Scan for the cell matching the given text and deliver its (x, y) coordinate at center. 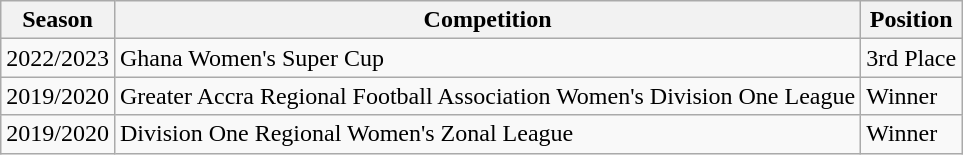
Division One Regional Women's Zonal League (487, 134)
Season (58, 20)
3rd Place (912, 58)
Position (912, 20)
Greater Accra Regional Football Association Women's Division One League (487, 96)
Competition (487, 20)
2022/2023 (58, 58)
Ghana Women's Super Cup (487, 58)
